Provide the (X, Y) coordinate of the cell's center where the given text is located.  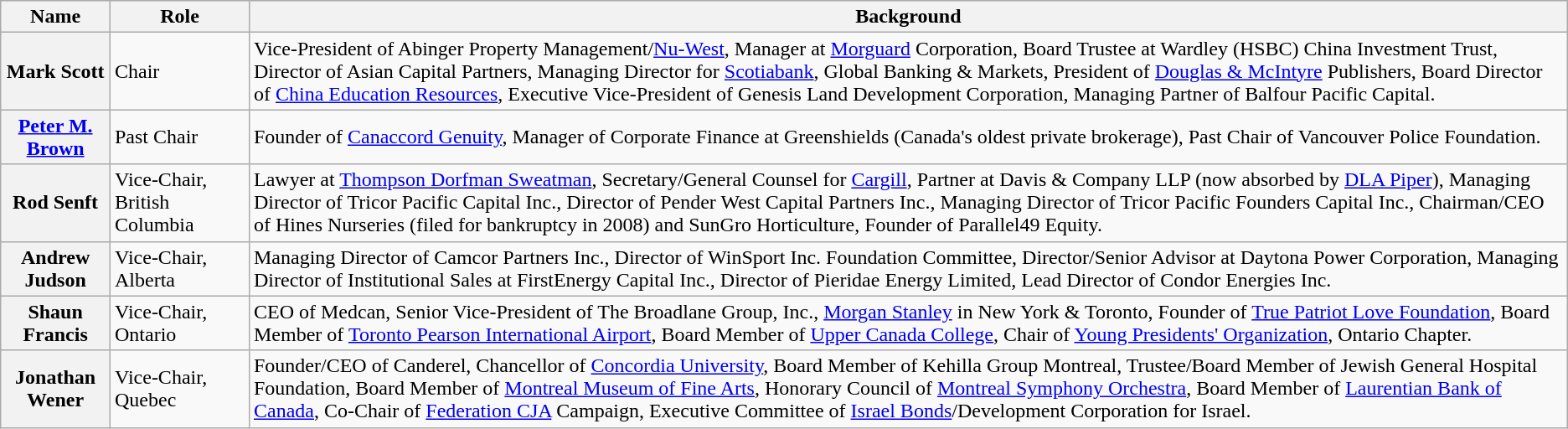
Name (55, 17)
Peter M. Brown (55, 137)
Vice-Chair, Ontario (179, 323)
Chair (179, 71)
Andrew Judson (55, 268)
Jonathan Wener (55, 389)
Role (179, 17)
Vice-Chair, British Columbia (179, 203)
Mark Scott (55, 71)
Vice-Chair, Alberta (179, 268)
Background (908, 17)
Past Chair (179, 137)
Vice-Chair, Quebec (179, 389)
Shaun Francis (55, 323)
Rod Senft (55, 203)
